Return the [x, y] coordinate for the center point of the cell that contains the specified text.  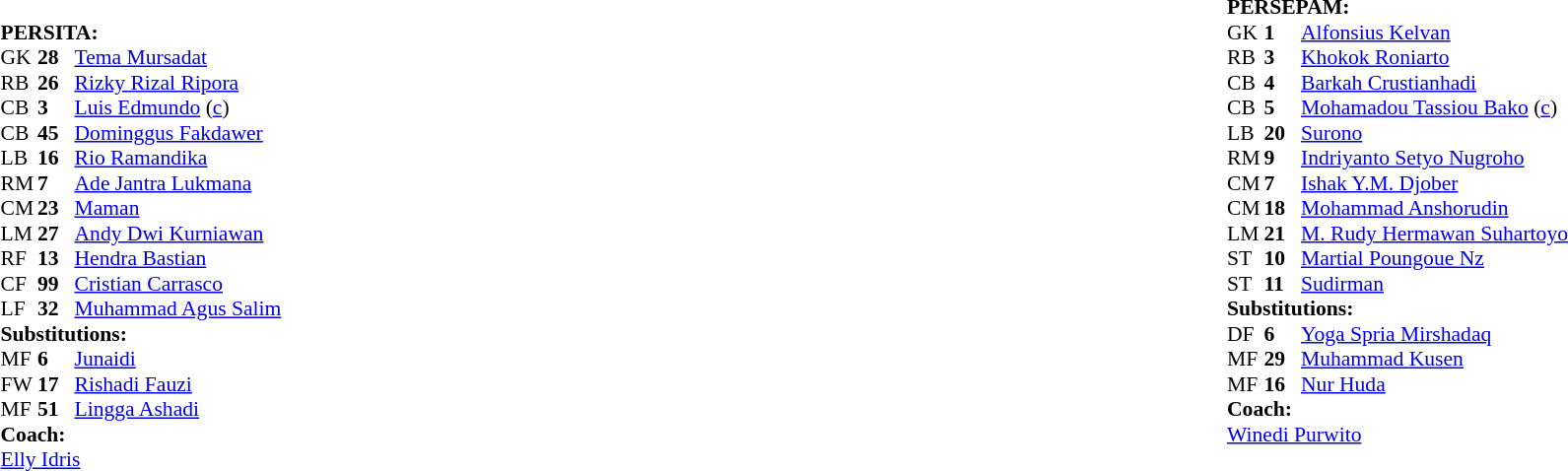
Surono [1435, 133]
Mohamadou Tassiou Bako (c) [1435, 107]
Junaidi [178, 360]
13 [56, 259]
Rio Ramandika [178, 159]
28 [56, 58]
Hendra Bastian [178, 259]
Yoga Spria Mirshadaq [1435, 334]
Ade Jantra Lukmana [178, 183]
11 [1283, 284]
Muhammad Kusen [1435, 360]
Rizky Rizal Ripora [178, 83]
45 [56, 133]
Indriyanto Setyo Nugroho [1435, 159]
20 [1283, 133]
32 [56, 308]
4 [1283, 83]
10 [1283, 259]
17 [56, 384]
Khokok Roniarto [1435, 58]
29 [1283, 360]
Lingga Ashadi [178, 409]
9 [1283, 159]
Luis Edmundo (c) [178, 107]
Winedi Purwito [1398, 435]
Sudirman [1435, 284]
1 [1283, 33]
27 [56, 234]
Nur Huda [1435, 384]
99 [56, 284]
18 [1283, 208]
5 [1283, 107]
FW [19, 384]
Tema Mursadat [178, 58]
DF [1246, 334]
LF [19, 308]
Dominggus Fakdawer [178, 133]
Martial Poungoue Nz [1435, 259]
Maman [178, 208]
Muhammad Agus Salim [178, 308]
Rishadi Fauzi [178, 384]
21 [1283, 234]
Alfonsius Kelvan [1435, 33]
Cristian Carrasco [178, 284]
M. Rudy Hermawan Suhartoyo [1435, 234]
Andy Dwi Kurniawan [178, 234]
Mohammad Anshorudin [1435, 208]
23 [56, 208]
Barkah Crustianhadi [1435, 83]
RF [19, 259]
CF [19, 284]
51 [56, 409]
Ishak Y.M. Djober [1435, 183]
26 [56, 83]
